Extract the [x, y] coordinate from the center of the cell holding the provided text.  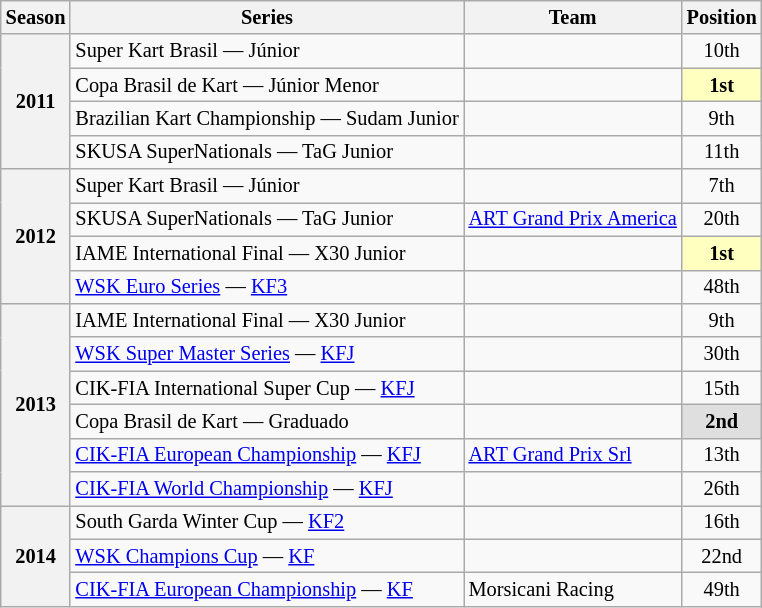
Morsicani Racing [573, 589]
WSK Super Master Series — KFJ [266, 354]
49th [722, 589]
Copa Brasil de Kart — Júnior Menor [266, 85]
Series [266, 17]
ART Grand Prix America [573, 219]
48th [722, 287]
CIK-FIA European Championship — KF [266, 589]
Copa Brasil de Kart — Graduado [266, 421]
CIK-FIA International Super Cup — KFJ [266, 388]
2013 [36, 404]
26th [722, 489]
WSK Euro Series — KF3 [266, 287]
16th [722, 522]
20th [722, 219]
2012 [36, 236]
2014 [36, 556]
Brazilian Kart Championship — Sudam Junior [266, 118]
15th [722, 388]
Position [722, 17]
ART Grand Prix Srl [573, 455]
10th [722, 51]
Team [573, 17]
2nd [722, 421]
2011 [36, 102]
Season [36, 17]
13th [722, 455]
WSK Champions Cup — KF [266, 556]
11th [722, 152]
South Garda Winter Cup — KF2 [266, 522]
7th [722, 186]
CIK-FIA European Championship — KFJ [266, 455]
30th [722, 354]
22nd [722, 556]
CIK-FIA World Championship — KFJ [266, 489]
